Return (x, y) of the center of cell containing provided text 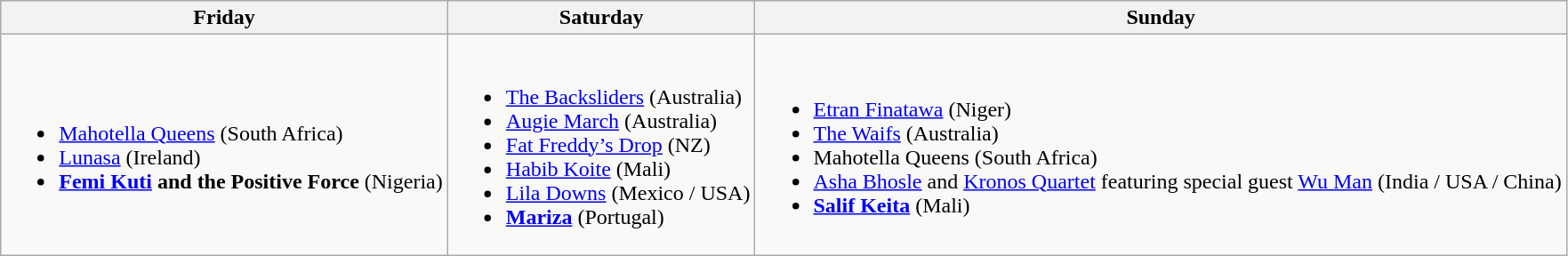
Sunday (1161, 18)
Friday (224, 18)
Mahotella Queens (South Africa)Lunasa (Ireland)Femi Kuti and the Positive Force (Nigeria) (224, 145)
The Backsliders (Australia)Augie March (Australia)Fat Freddy’s Drop (NZ)Habib Koite (Mali)Lila Downs (Mexico / USA)Mariza (Portugal) (601, 145)
Saturday (601, 18)
